Return (X, Y) of the center of cell containing provided text 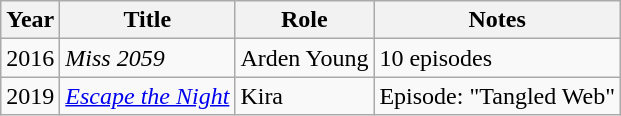
Role (304, 20)
Episode: "Tangled Web" (498, 96)
10 episodes (498, 58)
2016 (30, 58)
Arden Young (304, 58)
Kira (304, 96)
Notes (498, 20)
Miss 2059 (148, 58)
Year (30, 20)
2019 (30, 96)
Escape the Night (148, 96)
Title (148, 20)
